Locate the cell with the specified text and output its (x, y) center coordinate. 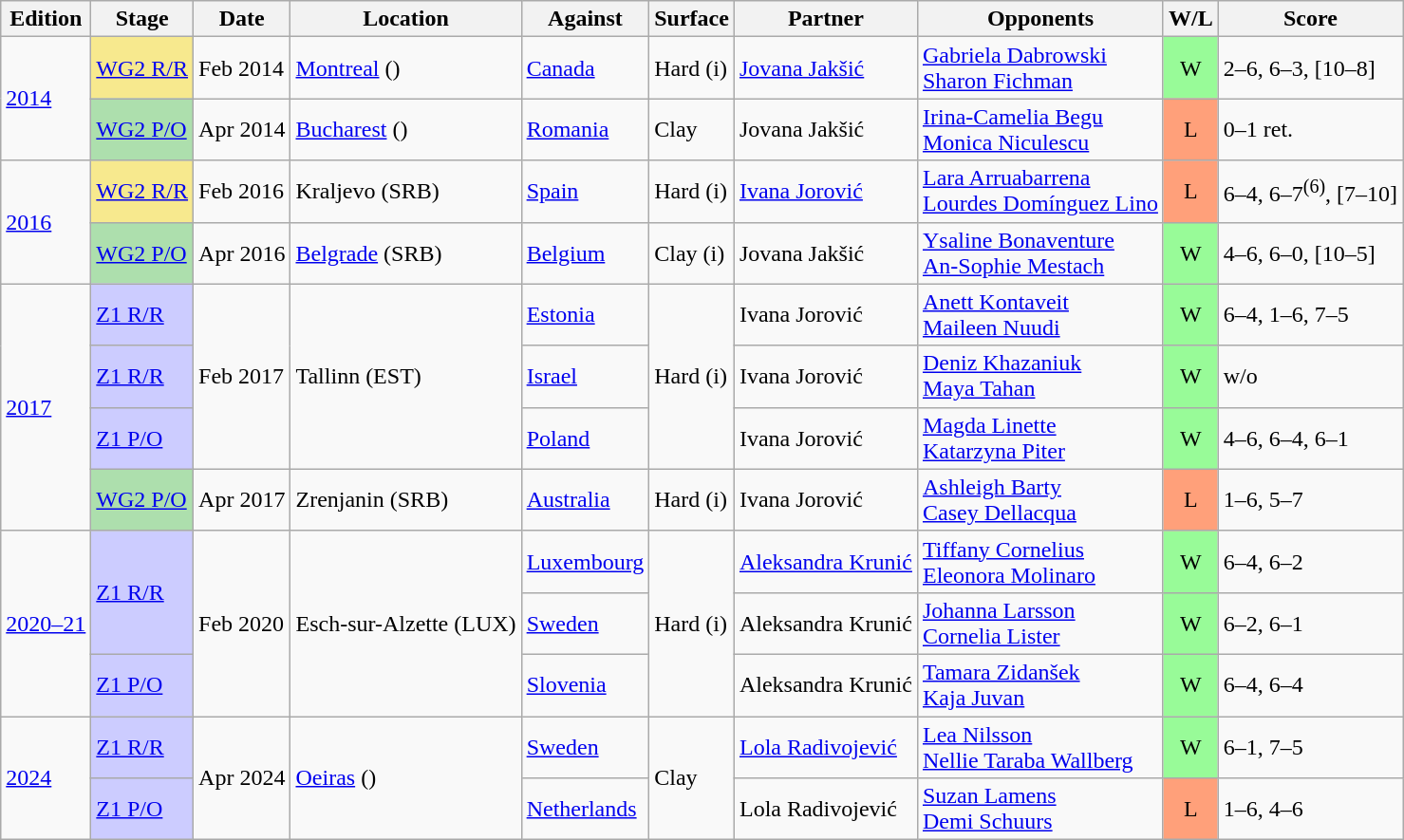
Against (585, 19)
4–6, 6–4, 6–1 (1310, 439)
Poland (585, 439)
2017 (46, 407)
Partner (826, 19)
Deniz Khazaniuk Maya Tahan (1040, 376)
Kraljevo (SRB) (406, 192)
Lea NilssonNellie Taraba Wallberg (1040, 746)
2–6, 6–3, [10–8] (1310, 68)
6–1, 7–5 (1310, 746)
Spain (585, 192)
Montreal () (406, 68)
Feb 2017 (242, 376)
W/L (1190, 19)
Feb 2014 (242, 68)
Magda LinetteKatarzyna Piter (1040, 439)
Apr 2016 (242, 252)
Tiffany CorneliusEleonora Molinaro (1040, 562)
Estonia (585, 315)
Belgrade (SRB) (406, 252)
6–4, 1–6, 7–5 (1310, 315)
Ashleigh BartyCasey Dellacqua (1040, 499)
Gabriela Dabrowski Sharon Fichman (1040, 68)
Luxembourg (585, 562)
Tamara ZidanšekKaja Juvan (1040, 685)
Israel (585, 376)
Netherlands (585, 809)
Feb 2020 (242, 623)
Opponents (1040, 19)
Tallinn (EST) (406, 376)
Ysaline BonaventureAn-Sophie Mestach (1040, 252)
Stage (142, 19)
Slovenia (585, 685)
Edition (46, 19)
Date (242, 19)
Location (406, 19)
Irina-Camelia Begu Monica Niculescu (1040, 129)
2014 (46, 99)
2016 (46, 222)
Zrenjanin (SRB) (406, 499)
6–4, 6–2 (1310, 562)
Romania (585, 129)
6–2, 6–1 (1310, 623)
Johanna LarssonCornelia Lister (1040, 623)
Oeiras () (406, 777)
2024 (46, 777)
Apr 2024 (242, 777)
Bucharest () (406, 129)
0–1 ret. (1310, 129)
6–4, 6–4 (1310, 685)
Anett Kontaveit Maileen Nuudi (1040, 315)
Australia (585, 499)
1–6, 5–7 (1310, 499)
w/o (1310, 376)
Score (1310, 19)
2020–21 (46, 623)
Clay (i) (692, 252)
6–4, 6–7(6), [7–10] (1310, 192)
Esch-sur-Alzette (LUX) (406, 623)
4–6, 6–0, [10–5] (1310, 252)
Apr 2014 (242, 129)
Suzan LamensDemi Schuurs (1040, 809)
1–6, 4–6 (1310, 809)
Feb 2016 (242, 192)
Lara ArruabarrenaLourdes Domínguez Lino (1040, 192)
Belgium (585, 252)
Surface (692, 19)
Apr 2017 (242, 499)
Canada (585, 68)
